Detect which cell encompasses the target text, then output its [X, Y] center coordinate. 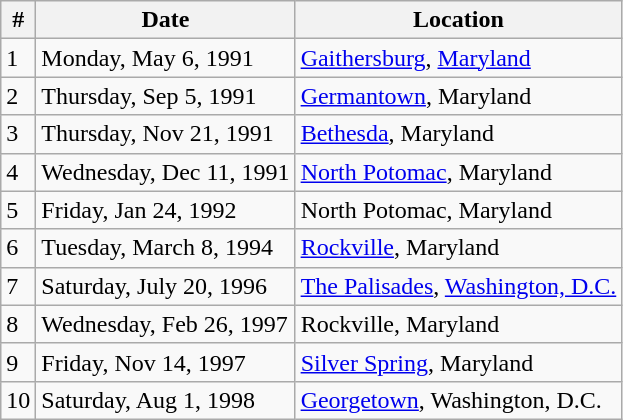
Monday, May 6, 1991 [166, 58]
Gaithersburg, Maryland [458, 58]
5 [18, 210]
Wednesday, Feb 26, 1997 [166, 324]
9 [18, 362]
8 [18, 324]
Date [166, 20]
7 [18, 286]
Wednesday, Dec 11, 1991 [166, 172]
Saturday, July 20, 1996 [166, 286]
Silver Spring, Maryland [458, 362]
4 [18, 172]
1 [18, 58]
Thursday, Nov 21, 1991 [166, 134]
3 [18, 134]
Thursday, Sep 5, 1991 [166, 96]
Friday, Nov 14, 1997 [166, 362]
Friday, Jan 24, 1992 [166, 210]
Georgetown, Washington, D.C. [458, 400]
6 [18, 248]
10 [18, 400]
Bethesda, Maryland [458, 134]
# [18, 20]
Location [458, 20]
The Palisades, Washington, D.C. [458, 286]
Tuesday, March 8, 1994 [166, 248]
Saturday, Aug 1, 1998 [166, 400]
2 [18, 96]
Germantown, Maryland [458, 96]
